Extract the (X, Y) coordinate from the center of the cell holding the provided text.  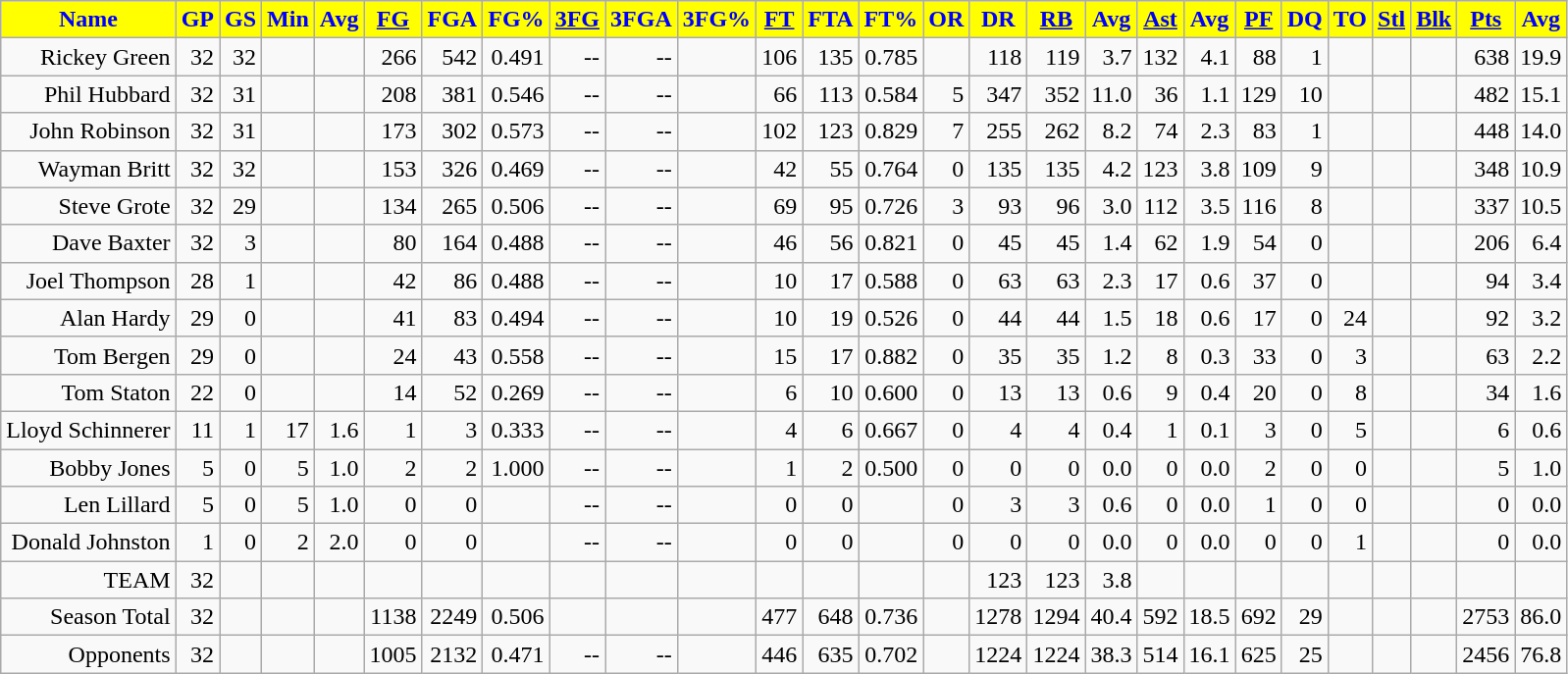
347 (999, 94)
15.1 (1541, 94)
PF (1258, 20)
4.1 (1209, 57)
1278 (999, 617)
326 (452, 169)
0.829 (891, 131)
2.0 (340, 543)
DR (999, 20)
0.726 (891, 206)
93 (999, 206)
337 (1486, 206)
119 (1056, 57)
DQ (1305, 20)
86.0 (1541, 617)
33 (1258, 355)
0.600 (891, 392)
RB (1056, 20)
0.500 (891, 468)
Dave Baxter (88, 243)
113 (830, 94)
Joel Thompson (88, 281)
0.558 (516, 355)
FT% (891, 20)
FTA (830, 20)
1.4 (1111, 243)
37 (1258, 281)
0.764 (891, 169)
96 (1056, 206)
477 (779, 617)
4.2 (1111, 169)
55 (830, 169)
0.882 (891, 355)
Min (288, 20)
348 (1486, 169)
2.2 (1541, 355)
Opponents (88, 654)
134 (392, 206)
0.469 (516, 169)
1.2 (1111, 355)
1005 (392, 654)
0.667 (891, 430)
John Robinson (88, 131)
2132 (452, 654)
41 (392, 318)
129 (1258, 94)
206 (1486, 243)
18.5 (1209, 617)
118 (999, 57)
0.785 (891, 57)
3FG (577, 20)
34 (1486, 392)
Name (88, 20)
56 (830, 243)
25 (1305, 654)
0.3 (1209, 355)
208 (392, 94)
448 (1486, 131)
14.0 (1541, 131)
106 (779, 57)
7 (946, 131)
514 (1160, 654)
0.471 (516, 654)
1.000 (516, 468)
0.494 (516, 318)
74 (1160, 131)
TEAM (88, 580)
19 (830, 318)
0.573 (516, 131)
Tom Staton (88, 392)
112 (1160, 206)
0.821 (891, 243)
0.588 (891, 281)
3.2 (1541, 318)
1.1 (1209, 94)
2456 (1486, 654)
28 (197, 281)
1294 (1056, 617)
Steve Grote (88, 206)
18 (1160, 318)
GS (241, 20)
592 (1160, 617)
11 (197, 430)
381 (452, 94)
0.1 (1209, 430)
648 (830, 617)
Stl (1391, 20)
352 (1056, 94)
0.736 (891, 617)
FT (779, 20)
19.9 (1541, 57)
20 (1258, 392)
132 (1160, 57)
0.702 (891, 654)
262 (1056, 131)
6.4 (1541, 243)
95 (830, 206)
Pts (1486, 20)
69 (779, 206)
62 (1160, 243)
Alan Hardy (88, 318)
88 (1258, 57)
482 (1486, 94)
0.269 (516, 392)
16.1 (1209, 654)
0.546 (516, 94)
40.4 (1111, 617)
266 (392, 57)
173 (392, 131)
625 (1258, 654)
66 (779, 94)
302 (452, 131)
OR (946, 20)
Wayman Britt (88, 169)
3.7 (1111, 57)
Tom Bergen (88, 355)
15 (779, 355)
153 (392, 169)
38.3 (1111, 654)
Season Total (88, 617)
10.9 (1541, 169)
116 (1258, 206)
Len Lillard (88, 505)
76.8 (1541, 654)
0.526 (891, 318)
FG (392, 20)
255 (999, 131)
3.0 (1111, 206)
446 (779, 654)
109 (1258, 169)
11.0 (1111, 94)
54 (1258, 243)
3.5 (1209, 206)
86 (452, 281)
Donald Johnston (88, 543)
80 (392, 243)
Rickey Green (88, 57)
692 (1258, 617)
TO (1350, 20)
3.4 (1541, 281)
22 (197, 392)
3FGA (642, 20)
52 (452, 392)
GP (197, 20)
638 (1486, 57)
Phil Hubbard (88, 94)
Bobby Jones (88, 468)
1.5 (1111, 318)
0.333 (516, 430)
Lloyd Schinnerer (88, 430)
2753 (1486, 617)
43 (452, 355)
FGA (452, 20)
3FG% (716, 20)
164 (452, 243)
8.2 (1111, 131)
94 (1486, 281)
1138 (392, 617)
0.584 (891, 94)
102 (779, 131)
265 (452, 206)
36 (1160, 94)
0.491 (516, 57)
Blk (1435, 20)
635 (830, 654)
2249 (452, 617)
10.5 (1541, 206)
FG% (516, 20)
46 (779, 243)
1.9 (1209, 243)
542 (452, 57)
14 (392, 392)
92 (1486, 318)
Ast (1160, 20)
